Determine the (X, Y) coordinate at the center of the cell enclosing the given text.  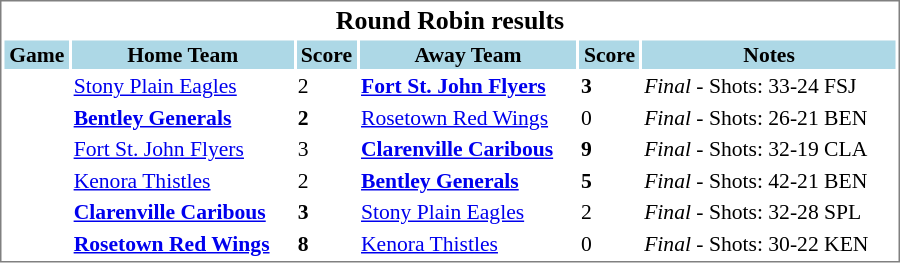
Game (36, 54)
Final - Shots: 33-24 FSJ (770, 86)
Final - Shots: 32-19 CLA (770, 149)
8 (326, 244)
9 (609, 149)
Final - Shots: 26-21 BEN (770, 118)
Final - Shots: 42-21 BEN (770, 180)
Away Team (468, 54)
5 (609, 180)
Final - Shots: 30-22 KEN (770, 244)
Round Robin results (450, 20)
Final - Shots: 32-28 SPL (770, 212)
Notes (770, 54)
Home Team (182, 54)
